Locate the cell with the specified text and output its [X, Y] center coordinate. 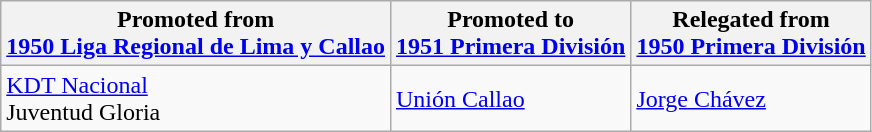
Jorge Chávez [751, 98]
Promoted to1951 Primera División [510, 34]
KDT Nacional Juventud Gloria [196, 98]
Unión Callao [510, 98]
Relegated from1950 Primera División [751, 34]
Promoted from1950 Liga Regional de Lima y Callao [196, 34]
